For the text-containing cell, return its midpoint in [x, y] coordinate format. 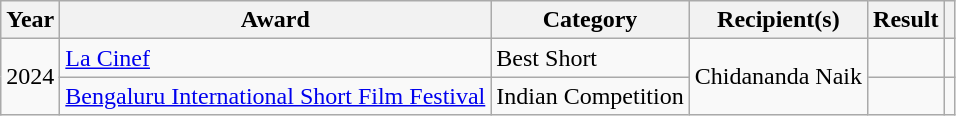
Category [590, 20]
Bengaluru International Short Film Festival [276, 96]
Indian Competition [590, 96]
La Cinef [276, 58]
2024 [30, 77]
Chidananda Naik [778, 77]
Award [276, 20]
Best Short [590, 58]
Year [30, 20]
Result [906, 20]
Recipient(s) [778, 20]
